From the cell containing the given text, extract its center point as [X, Y] coordinate. 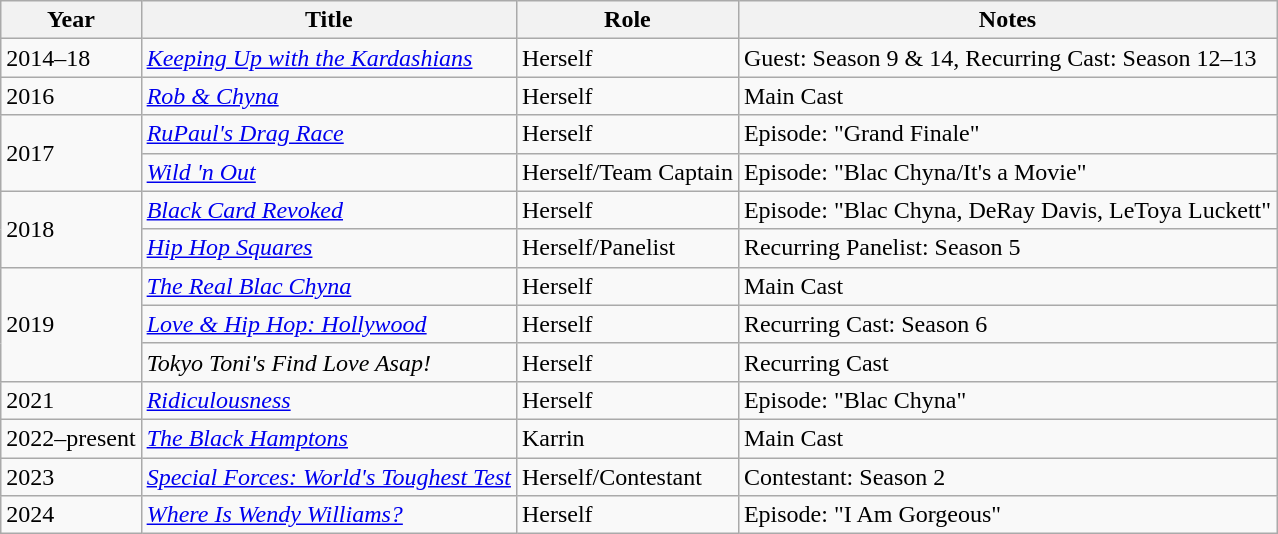
2017 [71, 153]
2021 [71, 400]
Recurring Cast: Season 6 [1007, 324]
Herself/Team Captain [627, 172]
Title [328, 20]
Tokyo Toni's Find Love Asap! [328, 362]
Episode: "Blac Chyna, DeRay Davis, LeToya Luckett" [1007, 210]
Wild 'n Out [328, 172]
The Real Blac Chyna [328, 286]
2019 [71, 324]
Contestant: Season 2 [1007, 477]
Black Card Revoked [328, 210]
RuPaul's Drag Race [328, 134]
Herself/Panelist [627, 248]
Guest: Season 9 & 14, Recurring Cast: Season 12–13 [1007, 58]
Karrin [627, 438]
Rob & Chyna [328, 96]
Ridiculousness [328, 400]
Notes [1007, 20]
Episode: "I Am Gorgeous" [1007, 515]
Recurring Cast [1007, 362]
Role [627, 20]
Year [71, 20]
Keeping Up with the Kardashians [328, 58]
Where Is Wendy Williams? [328, 515]
The Black Hamptons [328, 438]
2014–18 [71, 58]
Recurring Panelist: Season 5 [1007, 248]
2023 [71, 477]
2022–present [71, 438]
Episode: "Grand Finale" [1007, 134]
2016 [71, 96]
Special Forces: World's Toughest Test [328, 477]
Hip Hop Squares [328, 248]
Herself/Contestant [627, 477]
Episode: "Blac Chyna" [1007, 400]
Love & Hip Hop: Hollywood [328, 324]
Episode: "Blac Chyna/It's a Movie" [1007, 172]
2018 [71, 229]
2024 [71, 515]
